Identify which cell holds the provided text, then report its [X, Y] central coordinate. 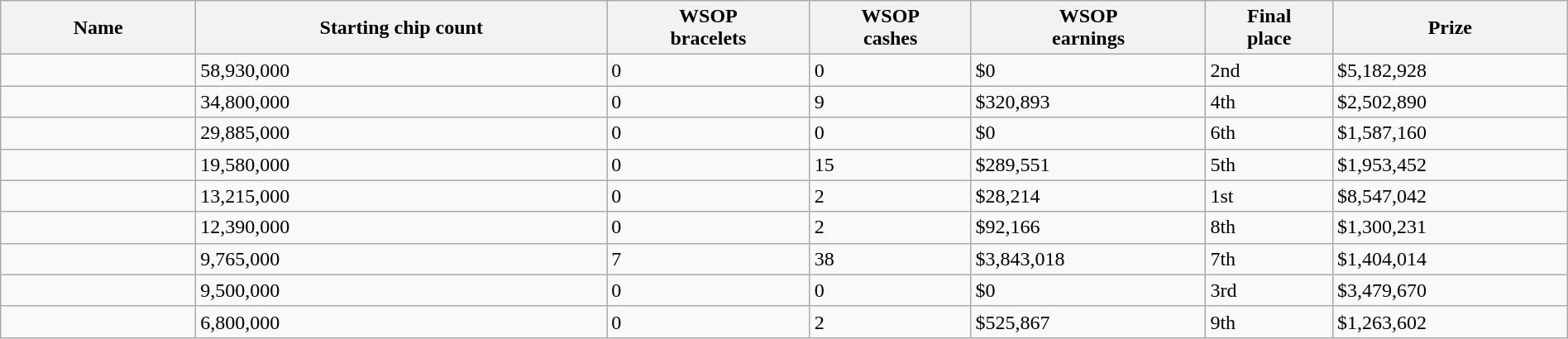
$1,263,602 [1450, 322]
Finalplace [1269, 28]
$92,166 [1088, 227]
29,885,000 [402, 133]
$1,587,160 [1450, 133]
$3,479,670 [1450, 290]
9,500,000 [402, 290]
6,800,000 [402, 322]
7 [709, 259]
$8,547,042 [1450, 196]
9,765,000 [402, 259]
58,930,000 [402, 70]
$2,502,890 [1450, 102]
4th [1269, 102]
13,215,000 [402, 196]
$289,551 [1088, 165]
Starting chip count [402, 28]
WSOPbracelets [709, 28]
34,800,000 [402, 102]
$1,300,231 [1450, 227]
$320,893 [1088, 102]
12,390,000 [402, 227]
5th [1269, 165]
8th [1269, 227]
$1,953,452 [1450, 165]
9 [890, 102]
38 [890, 259]
$3,843,018 [1088, 259]
$525,867 [1088, 322]
6th [1269, 133]
$1,404,014 [1450, 259]
19,580,000 [402, 165]
9th [1269, 322]
$28,214 [1088, 196]
3rd [1269, 290]
Prize [1450, 28]
1st [1269, 196]
15 [890, 165]
7th [1269, 259]
WSOPearnings [1088, 28]
$5,182,928 [1450, 70]
2nd [1269, 70]
WSOPcashes [890, 28]
Name [98, 28]
